Capture the cell that displays the provided text and extract its (x, y) central coordinate. 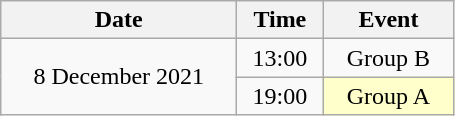
Event (388, 20)
13:00 (280, 58)
Group A (388, 96)
Group B (388, 58)
19:00 (280, 96)
8 December 2021 (119, 77)
Time (280, 20)
Date (119, 20)
